Return (X, Y) of the center of cell containing provided text 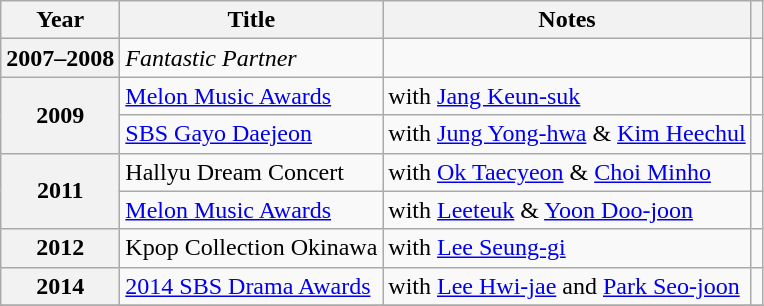
with Lee Seung-gi (567, 248)
with Ok Taecyeon & Choi Minho (567, 172)
2012 (60, 248)
with Leeteuk & Yoon Doo-joon (567, 210)
2011 (60, 191)
2009 (60, 115)
with Jung Yong-hwa & Kim Heechul (567, 134)
2007–2008 (60, 58)
Notes (567, 20)
2014 (60, 286)
with Jang Keun-suk (567, 96)
Fantastic Partner (252, 58)
Hallyu Dream Concert (252, 172)
2014 SBS Drama Awards (252, 286)
Year (60, 20)
SBS Gayo Daejeon (252, 134)
Kpop Collection Okinawa (252, 248)
Title (252, 20)
with Lee Hwi-jae and Park Seo-joon (567, 286)
